For the text-containing cell, return its midpoint in [X, Y] coordinate format. 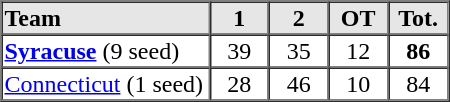
10 [358, 84]
12 [358, 50]
Connecticut (1 seed) [106, 84]
84 [418, 84]
39 [240, 50]
2 [298, 18]
28 [240, 84]
86 [418, 50]
Tot. [418, 18]
Team [106, 18]
1 [240, 18]
OT [358, 18]
35 [298, 50]
46 [298, 84]
Syracuse (9 seed) [106, 50]
